Search for the cell housing the specified text and yield its [X, Y] center coordinate. 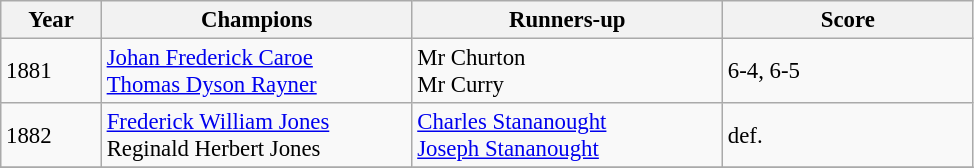
1882 [52, 136]
Year [52, 20]
6-4, 6-5 [848, 72]
Champions [256, 20]
def. [848, 136]
Charles Stananought Joseph Stananought [568, 136]
Runners-up [568, 20]
Johan Frederick Caroe Thomas Dyson Rayner [256, 72]
Score [848, 20]
1881 [52, 72]
Mr Churton Mr Curry [568, 72]
Frederick William Jones Reginald Herbert Jones [256, 136]
